From the cell containing the given text, extract its center point as (x, y) coordinate. 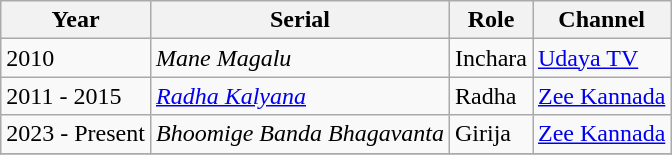
2023 - Present (76, 134)
Girija (490, 134)
Mane Magalu (300, 58)
2010 (76, 58)
Radha (490, 96)
Udaya TV (601, 58)
2011 - 2015 (76, 96)
Radha Kalyana (300, 96)
Year (76, 20)
Role (490, 20)
Inchara (490, 58)
Bhoomige Banda Bhagavanta (300, 134)
Serial (300, 20)
Channel (601, 20)
